Find where the given text appears and provide that cell's center as (x, y) coordinate. 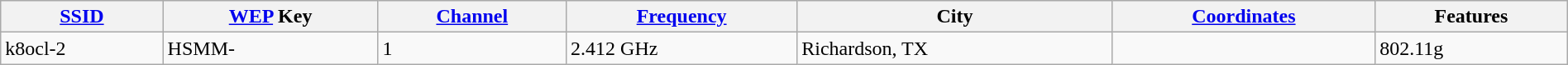
k8ocl-2 (82, 48)
City (955, 17)
Richardson, TX (955, 48)
Channel (471, 17)
HSMM- (270, 48)
WEP Key (270, 17)
2.412 GHz (681, 48)
Coordinates (1244, 17)
Frequency (681, 17)
Features (1472, 17)
802.11g (1472, 48)
SSID (82, 17)
1 (471, 48)
